Extract the (x, y) coordinate from the center of the cell holding the provided text.  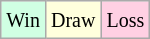
Loss (126, 20)
Draw (72, 20)
Win (24, 20)
